Scan for the cell matching the given text and deliver its [X, Y] coordinate at center. 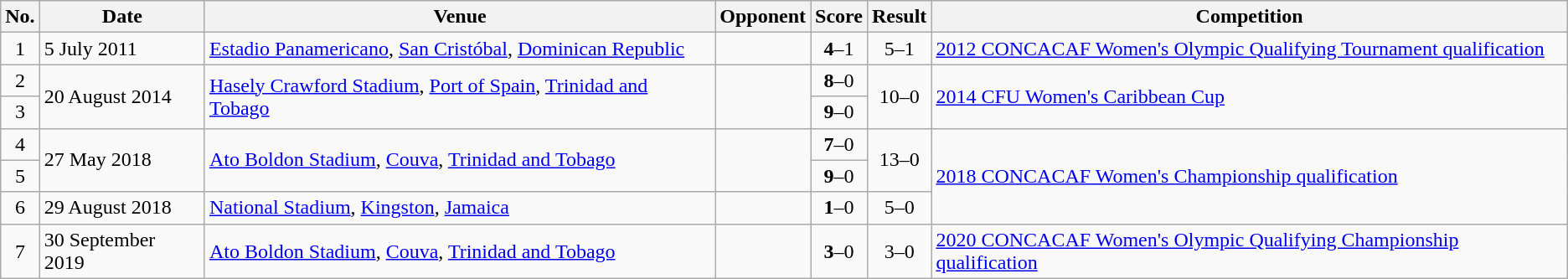
4–1 [839, 49]
Date [122, 17]
5–1 [899, 49]
13–0 [899, 160]
27 May 2018 [122, 160]
20 August 2014 [122, 96]
3 [20, 112]
Estadio Panamericano, San Cristóbal, Dominican Republic [459, 49]
No. [20, 17]
Hasely Crawford Stadium, Port of Spain, Trinidad and Tobago [459, 96]
1–0 [839, 208]
7 [20, 251]
Venue [459, 17]
Result [899, 17]
30 September 2019 [122, 251]
Competition [1250, 17]
8–0 [839, 80]
Score [839, 17]
2 [20, 80]
6 [20, 208]
5–0 [899, 208]
4 [20, 144]
2014 CFU Women's Caribbean Cup [1250, 96]
2012 CONCACAF Women's Olympic Qualifying Tournament qualification [1250, 49]
Opponent [763, 17]
29 August 2018 [122, 208]
10–0 [899, 96]
5 [20, 176]
1 [20, 49]
5 July 2011 [122, 49]
2018 CONCACAF Women's Championship qualification [1250, 176]
National Stadium, Kingston, Jamaica [459, 208]
2020 CONCACAF Women's Olympic Qualifying Championship qualification [1250, 251]
7–0 [839, 144]
